Return the [x, y] coordinate for the center point of the cell that contains the specified text.  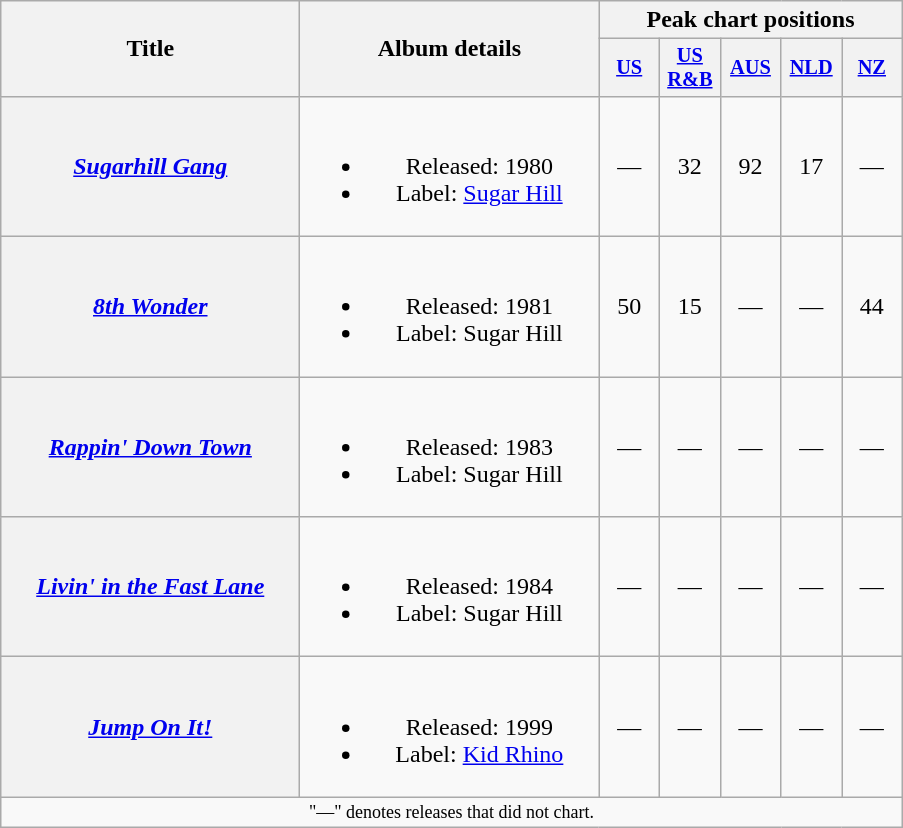
50 [630, 307]
Released: 1999Label: Kid Rhino [450, 727]
US [630, 68]
NLD [812, 68]
NZ [872, 68]
Released: 1980Label: Sugar Hill [450, 166]
"—" denotes releases that did not chart. [452, 812]
Released: 1984Label: Sugar Hill [450, 587]
USR&B [690, 68]
92 [750, 166]
Released: 1981Label: Sugar Hill [450, 307]
AUS [750, 68]
Title [150, 49]
Album details [450, 49]
Sugarhill Gang [150, 166]
32 [690, 166]
Peak chart positions [750, 20]
8th Wonder [150, 307]
Rappin' Down Town [150, 447]
15 [690, 307]
Jump On It! [150, 727]
44 [872, 307]
17 [812, 166]
Released: 1983Label: Sugar Hill [450, 447]
Livin' in the Fast Lane [150, 587]
